Identify which cell holds the provided text, then report its (x, y) central coordinate. 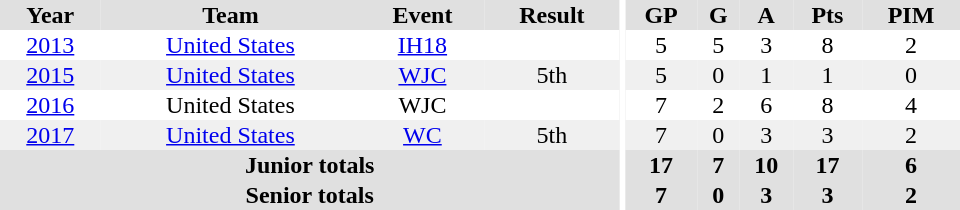
Senior totals (310, 195)
4 (911, 105)
Result (552, 15)
GP (661, 15)
10 (766, 165)
IH18 (422, 45)
2015 (50, 75)
Pts (828, 15)
2013 (50, 45)
A (766, 15)
PIM (911, 15)
Year (50, 15)
2016 (50, 105)
2017 (50, 135)
Event (422, 15)
Team (231, 15)
G (718, 15)
Junior totals (310, 165)
WC (422, 135)
